Pinpoint the cell where the given text exists, returning its (X, Y) midpoint coordinate. 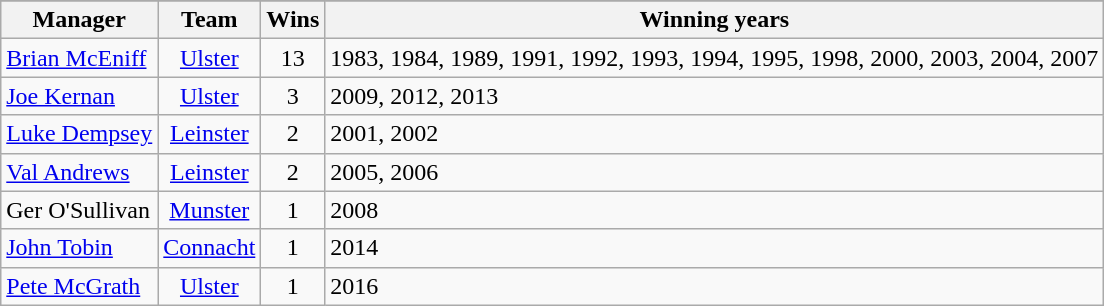
Ger O'Sullivan (80, 210)
Pete McGrath (80, 286)
John Tobin (80, 248)
Connacht (210, 248)
Munster (210, 210)
Val Andrews (80, 172)
13 (293, 58)
Winning years (714, 20)
2008 (714, 210)
Manager (80, 20)
Luke Dempsey (80, 134)
2009, 2012, 2013 (714, 96)
2001, 2002 (714, 134)
Joe Kernan (80, 96)
Team (210, 20)
1983, 1984, 1989, 1991, 1992, 1993, 1994, 1995, 1998, 2000, 2003, 2004, 2007 (714, 58)
3 (293, 96)
2005, 2006 (714, 172)
2016 (714, 286)
2014 (714, 248)
Wins (293, 20)
Brian McEniff (80, 58)
